Provide the (x, y) coordinate of the cell's center where the given text is located.  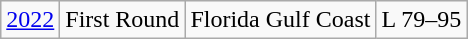
L 79–95 (422, 20)
Florida Gulf Coast (280, 20)
2022 (30, 20)
First Round (122, 20)
